Return (x, y) of the center of cell containing provided text 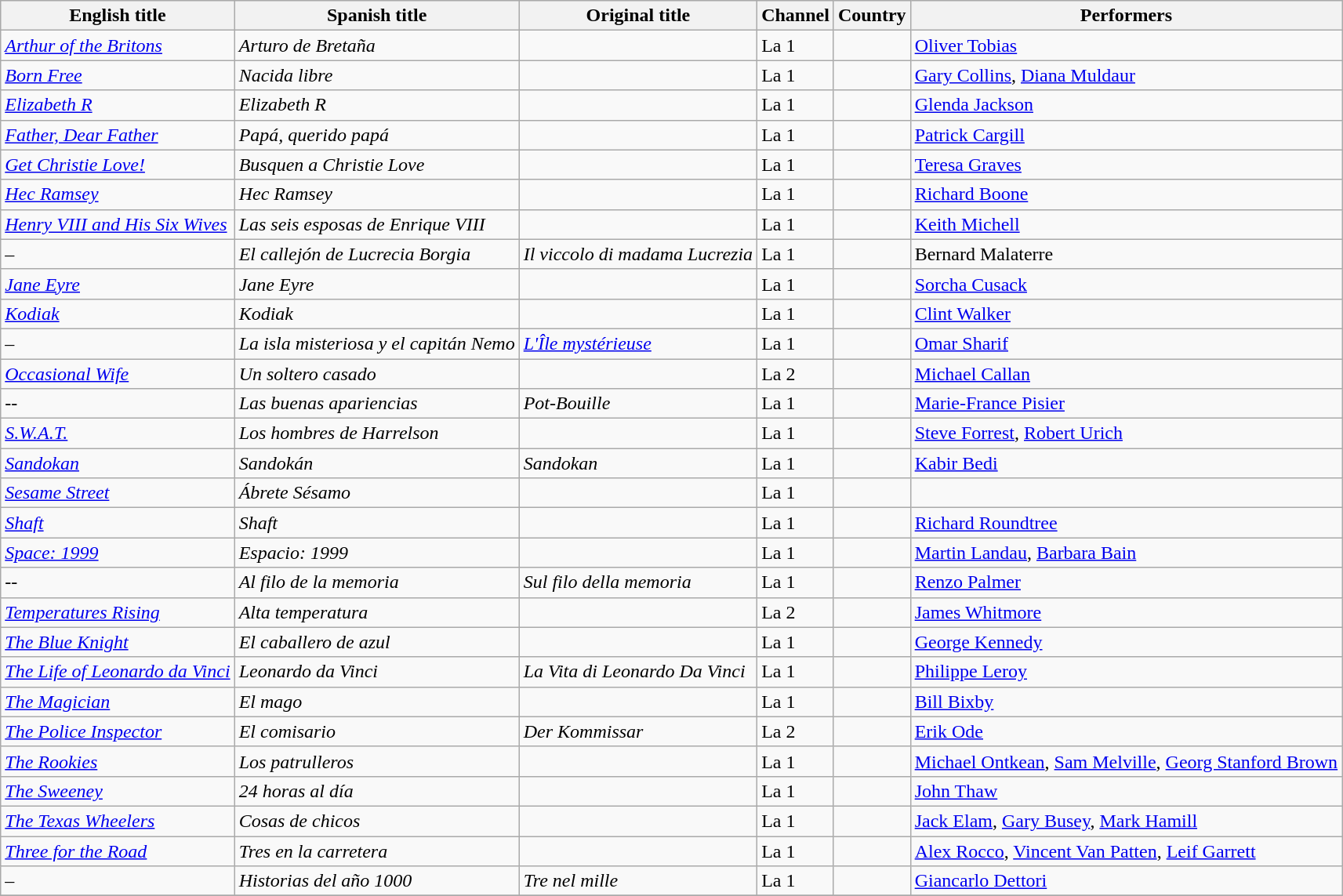
Arturo de Bretaña (376, 45)
Martin Landau, Barbara Bain (1126, 553)
Las buenas apariencias (376, 404)
Erik Ode (1126, 731)
Al filo de la memoria (376, 582)
Space: 1999 (118, 553)
Alta temperatura (376, 612)
Leonardo da Vinci (376, 672)
Country (872, 16)
Busquen a Christie Love (376, 165)
James Whitmore (1126, 612)
Renzo Palmer (1126, 582)
Richard Boone (1126, 194)
Las seis esposas de Enrique VIII (376, 224)
Cosas de chicos (376, 821)
Tres en la carretera (376, 851)
Sesame Street (118, 493)
Oliver Tobias (1126, 45)
The Blue Knight (118, 642)
Der Kommissar (638, 731)
Michael Ontkean, Sam Melville, Georg Stanford Brown (1126, 761)
Channel (796, 16)
El callejón de Lucrecia Borgia (376, 254)
Kabir Bedi (1126, 463)
El caballero de azul (376, 642)
Nacida libre (376, 75)
Keith Michell (1126, 224)
Philippe Leroy (1126, 672)
La isla misteriosa y el capitán Nemo (376, 343)
John Thaw (1126, 791)
El comisario (376, 731)
Bernard Malaterre (1126, 254)
Father, Dear Father (118, 135)
Un soltero casado (376, 374)
Bill Bixby (1126, 702)
George Kennedy (1126, 642)
Espacio: 1999 (376, 553)
Tre nel mille (638, 881)
Il viccolo di madama Lucrezia (638, 254)
Giancarlo Dettori (1126, 881)
Gary Collins, Diana Muldaur (1126, 75)
Temperatures Rising (118, 612)
Performers (1126, 16)
Alex Rocco, Vincent Van Patten, Leif Garrett (1126, 851)
Occasional Wife (118, 374)
Pot-Bouille (638, 404)
Los hombres de Harrelson (376, 433)
The Magician (118, 702)
The Texas Wheelers (118, 821)
Jack Elam, Gary Busey, Mark Hamill (1126, 821)
La Vita di Leonardo Da Vinci (638, 672)
Spanish title (376, 16)
Los patrulleros (376, 761)
Michael Callan (1126, 374)
Born Free (118, 75)
The Sweeney (118, 791)
Sorcha Cusack (1126, 284)
The Rookies (118, 761)
Clint Walker (1126, 314)
El mago (376, 702)
Get Christie Love! (118, 165)
Henry VIII and His Six Wives (118, 224)
Steve Forrest, Robert Urich (1126, 433)
Three for the Road (118, 851)
Omar Sharif (1126, 343)
Teresa Graves (1126, 165)
Marie-France Pisier (1126, 404)
Sul filo della memoria (638, 582)
S.W.A.T. (118, 433)
24 horas al día (376, 791)
Historias del año 1000 (376, 881)
Original title (638, 16)
Sandokán (376, 463)
English title (118, 16)
The Police Inspector (118, 731)
Arthur of the Britons (118, 45)
Glenda Jackson (1126, 105)
Papá, querido papá (376, 135)
Patrick Cargill (1126, 135)
Ábrete Sésamo (376, 493)
The Life of Leonardo da Vinci (118, 672)
Richard Roundtree (1126, 523)
L'Île mystérieuse (638, 343)
